From the cell containing the given text, extract its center point as (x, y) coordinate. 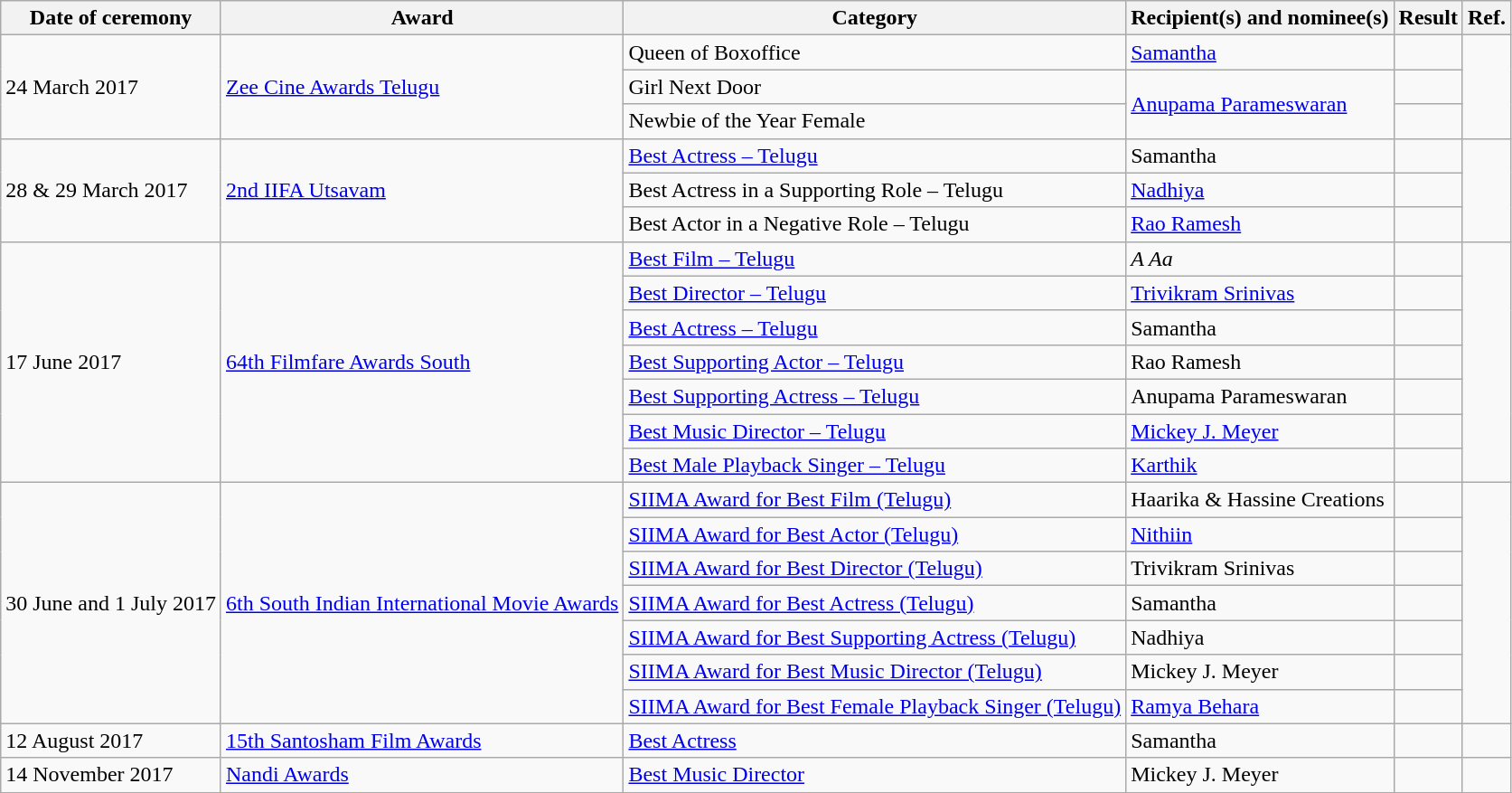
SIIMA Award for Best Supporting Actress (Telugu) (875, 637)
Karthik (1260, 466)
Recipient(s) and nominee(s) (1260, 18)
Ramya Behara (1260, 706)
Haarika & Hassine Creations (1260, 500)
SIIMA Award for Best Music Director (Telugu) (875, 672)
SIIMA Award for Best Actress (Telugu) (875, 603)
SIIMA Award for Best Film (Telugu) (875, 500)
Best Supporting Actor – Telugu (875, 362)
Best Music Director (875, 775)
SIIMA Award for Best Female Playback Singer (Telugu) (875, 706)
Girl Next Door (875, 87)
Result (1428, 18)
30 June and 1 July 2017 (111, 603)
17 June 2017 (111, 362)
Best Film – Telugu (875, 259)
2nd IIFA Utsavam (421, 190)
Date of ceremony (111, 18)
SIIMA Award for Best Director (Telugu) (875, 569)
Nandi Awards (421, 775)
Best Music Director – Telugu (875, 431)
Ref. (1486, 18)
64th Filmfare Awards South (421, 362)
Best Actor in a Negative Role – Telugu (875, 224)
Award (421, 18)
Best Male Playback Singer – Telugu (875, 466)
12 August 2017 (111, 741)
Queen of Boxoffice (875, 52)
Best Supporting Actress – Telugu (875, 396)
SIIMA Award for Best Actor (Telugu) (875, 534)
Best Director – Telugu (875, 293)
A Aa (1260, 259)
15th Santosham Film Awards (421, 741)
28 & 29 March 2017 (111, 190)
Newbie of the Year Female (875, 121)
Nithiin (1260, 534)
24 March 2017 (111, 87)
Category (875, 18)
14 November 2017 (111, 775)
6th South Indian International Movie Awards (421, 603)
Best Actress in a Supporting Role – Telugu (875, 190)
Zee Cine Awards Telugu (421, 87)
Best Actress (875, 741)
